Detect which cell encompasses the target text, then output its [x, y] center coordinate. 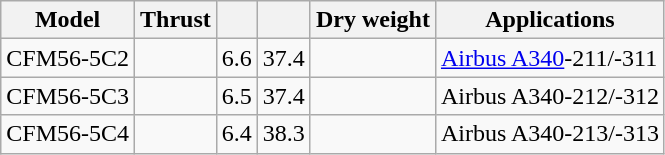
CFM56-5C4 [68, 134]
Thrust [176, 20]
CFM56-5C2 [68, 58]
Airbus A340-211/-311 [550, 58]
Airbus A340-213/-313 [550, 134]
6.6 [236, 58]
38.3 [284, 134]
Applications [550, 20]
Model [68, 20]
Airbus A340-212/-312 [550, 96]
6.4 [236, 134]
CFM56-5C3 [68, 96]
6.5 [236, 96]
Dry weight [372, 20]
